For the text-containing cell, return its midpoint in (x, y) coordinate format. 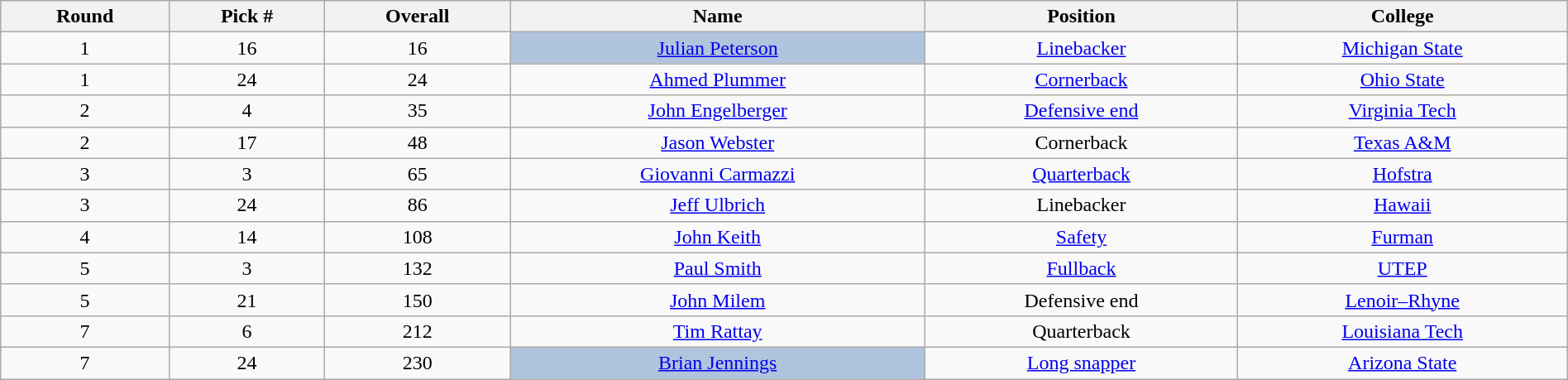
Long snapper (1082, 363)
132 (418, 268)
108 (418, 237)
John Keith (718, 237)
21 (246, 300)
Brian Jennings (718, 363)
Arizona State (1403, 363)
Julian Peterson (718, 48)
14 (246, 237)
Texas A&M (1403, 142)
Name (718, 17)
John Engelberger (718, 111)
UTEP (1403, 268)
35 (418, 111)
Round (85, 17)
Position (1082, 17)
College (1403, 17)
Virginia Tech (1403, 111)
Furman (1403, 237)
6 (246, 331)
Louisiana Tech (1403, 331)
Safety (1082, 237)
212 (418, 331)
Giovanni Carmazzi (718, 174)
Overall (418, 17)
Lenoir–Rhyne (1403, 300)
86 (418, 205)
Hawaii (1403, 205)
48 (418, 142)
17 (246, 142)
Michigan State (1403, 48)
Jason Webster (718, 142)
150 (418, 300)
Fullback (1082, 268)
Ahmed Plummer (718, 79)
Paul Smith (718, 268)
Hofstra (1403, 174)
65 (418, 174)
Tim Rattay (718, 331)
Jeff Ulbrich (718, 205)
John Milem (718, 300)
230 (418, 363)
Ohio State (1403, 79)
Pick # (246, 17)
